Pinpoint the cell where the given text exists, returning its (X, Y) midpoint coordinate. 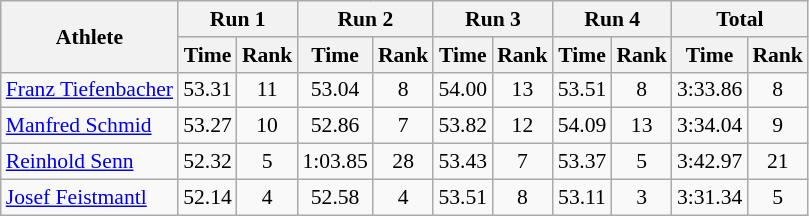
53.37 (582, 162)
28 (404, 162)
11 (268, 90)
Franz Tiefenbacher (90, 90)
3 (642, 197)
Manfred Schmid (90, 126)
9 (778, 126)
52.32 (208, 162)
3:31.34 (710, 197)
Run 2 (365, 19)
Run 4 (612, 19)
3:34.04 (710, 126)
53.11 (582, 197)
53.04 (334, 90)
3:42.97 (710, 162)
12 (522, 126)
53.43 (462, 162)
52.14 (208, 197)
Reinhold Senn (90, 162)
52.58 (334, 197)
54.00 (462, 90)
52.86 (334, 126)
53.82 (462, 126)
3:33.86 (710, 90)
53.31 (208, 90)
10 (268, 126)
Athlete (90, 36)
54.09 (582, 126)
1:03.85 (334, 162)
21 (778, 162)
Run 3 (492, 19)
Josef Feistmantl (90, 197)
Run 1 (238, 19)
Total (740, 19)
53.27 (208, 126)
